Extract the (X, Y) coordinate from the center of the cell holding the provided text.  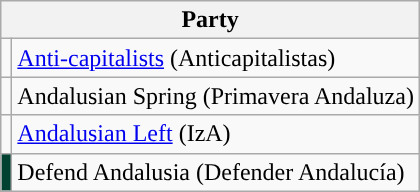
Party (210, 20)
Andalusian Spring (Primavera Andaluza) (216, 96)
Defend Andalusia (Defender Andalucía) (216, 172)
Anti-capitalists (Anticapitalistas) (216, 58)
Andalusian Left (IzA) (216, 134)
